Search for the cell housing the specified text and yield its (X, Y) center coordinate. 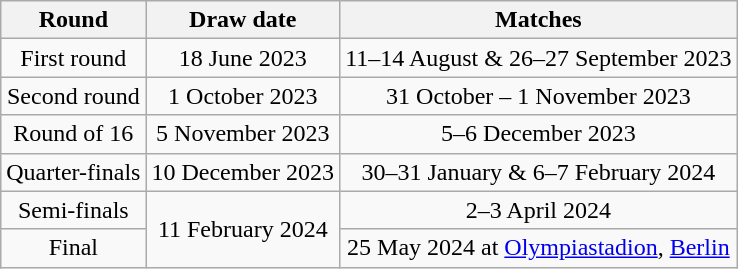
5–6 December 2023 (539, 134)
Round of 16 (74, 134)
Round (74, 20)
1 October 2023 (243, 96)
11 February 2024 (243, 229)
31 October – 1 November 2023 (539, 96)
30–31 January & 6–7 February 2024 (539, 172)
First round (74, 58)
2–3 April 2024 (539, 210)
Quarter-finals (74, 172)
Draw date (243, 20)
25 May 2024 at Olympiastadion, Berlin (539, 248)
Matches (539, 20)
18 June 2023 (243, 58)
11–14 August & 26–27 September 2023 (539, 58)
Second round (74, 96)
5 November 2023 (243, 134)
10 December 2023 (243, 172)
Semi-finals (74, 210)
Final (74, 248)
